Detect which cell encompasses the target text, then output its [x, y] center coordinate. 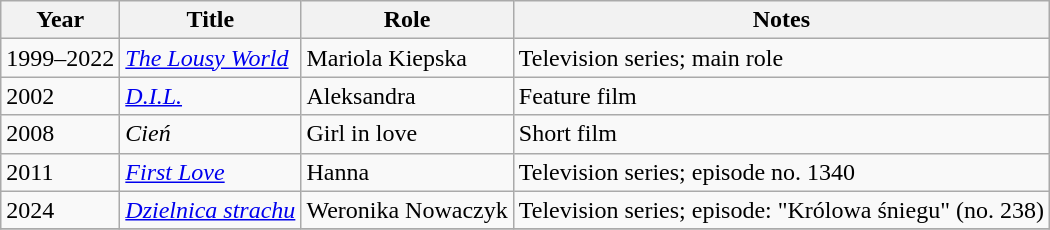
Television series; episode no. 1340 [781, 172]
D.I.L. [210, 96]
Dzielnica strachu [210, 210]
Short film [781, 134]
2008 [60, 134]
Girl in love [407, 134]
Feature film [781, 96]
Role [407, 20]
Notes [781, 20]
Television series; episode: "Królowa śniegu" (no. 238) [781, 210]
Weronika Nowaczyk [407, 210]
Hanna [407, 172]
Year [60, 20]
First Love [210, 172]
Television series; main role [781, 58]
Aleksandra [407, 96]
2024 [60, 210]
2002 [60, 96]
Title [210, 20]
The Lousy World [210, 58]
1999–2022 [60, 58]
Mariola Kiepska [407, 58]
2011 [60, 172]
Cień [210, 134]
